Return the [x, y] coordinate for the center point of the cell that contains the specified text.  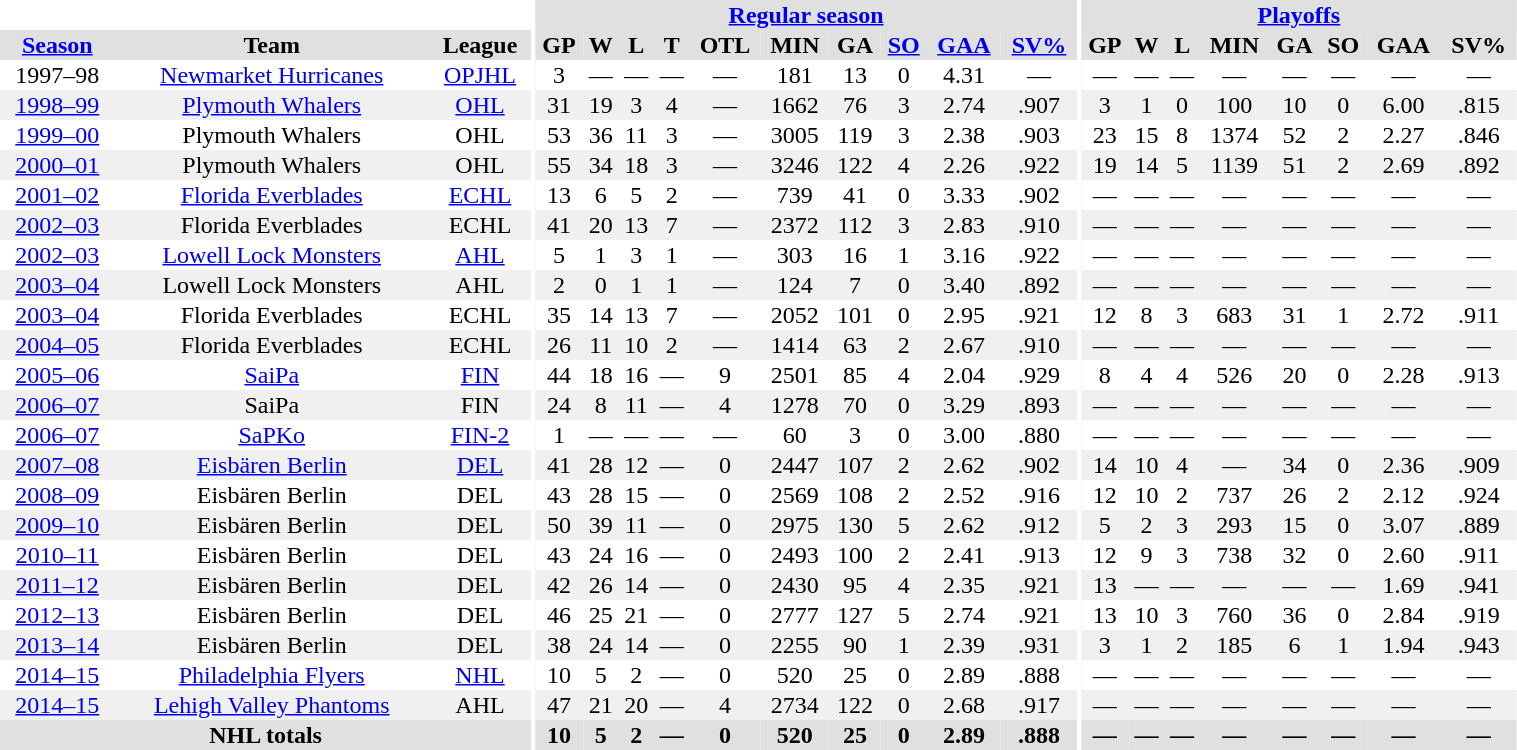
Lehigh Valley Phantoms [272, 705]
185 [1234, 645]
SaPKo [272, 435]
NHL totals [266, 735]
2372 [794, 225]
293 [1234, 525]
95 [854, 585]
1999–00 [58, 135]
OPJHL [480, 75]
2501 [794, 375]
303 [794, 255]
League [480, 45]
.880 [1039, 435]
2.04 [964, 375]
738 [1234, 555]
2012–13 [58, 615]
60 [794, 435]
.889 [1479, 525]
2.69 [1403, 165]
2011–12 [58, 585]
85 [854, 375]
44 [559, 375]
39 [601, 525]
107 [854, 465]
.941 [1479, 585]
3.07 [1403, 525]
OTL [726, 45]
2.68 [964, 705]
2005–06 [58, 375]
63 [854, 345]
739 [794, 195]
70 [854, 405]
.931 [1039, 645]
.909 [1479, 465]
2007–08 [58, 465]
2008–09 [58, 495]
2493 [794, 555]
1374 [1234, 135]
4.31 [964, 75]
2.52 [964, 495]
1.94 [1403, 645]
3.40 [964, 285]
3.29 [964, 405]
35 [559, 315]
2001–02 [58, 195]
.912 [1039, 525]
2975 [794, 525]
2009–10 [58, 525]
2.36 [1403, 465]
2.26 [964, 165]
2.72 [1403, 315]
.846 [1479, 135]
2430 [794, 585]
53 [559, 135]
1662 [794, 105]
737 [1234, 495]
.903 [1039, 135]
2000–01 [58, 165]
2.83 [964, 225]
.929 [1039, 375]
101 [854, 315]
FIN-2 [480, 435]
181 [794, 75]
Regular season [806, 15]
Newmarket Hurricanes [272, 75]
2052 [794, 315]
124 [794, 285]
42 [559, 585]
2.84 [1403, 615]
2004–05 [58, 345]
1998–99 [58, 105]
2777 [794, 615]
.943 [1479, 645]
38 [559, 645]
90 [854, 645]
2.60 [1403, 555]
2.12 [1403, 495]
47 [559, 705]
119 [854, 135]
2.39 [964, 645]
.924 [1479, 495]
32 [1294, 555]
1997–98 [58, 75]
2.28 [1403, 375]
683 [1234, 315]
2.35 [964, 585]
NHL [480, 675]
50 [559, 525]
6.00 [1403, 105]
2.27 [1403, 135]
1.69 [1403, 585]
2447 [794, 465]
2.41 [964, 555]
2010–11 [58, 555]
2255 [794, 645]
127 [854, 615]
130 [854, 525]
112 [854, 225]
Season [58, 45]
1139 [1234, 165]
2.67 [964, 345]
108 [854, 495]
3.00 [964, 435]
.919 [1479, 615]
3005 [794, 135]
Team [272, 45]
2013–14 [58, 645]
23 [1105, 135]
.916 [1039, 495]
Philadelphia Flyers [272, 675]
.907 [1039, 105]
.815 [1479, 105]
46 [559, 615]
Playoffs [1299, 15]
51 [1294, 165]
2734 [794, 705]
T [672, 45]
526 [1234, 375]
760 [1234, 615]
2.95 [964, 315]
1278 [794, 405]
2.38 [964, 135]
.917 [1039, 705]
.893 [1039, 405]
3.16 [964, 255]
3.33 [964, 195]
55 [559, 165]
76 [854, 105]
52 [1294, 135]
2569 [794, 495]
1414 [794, 345]
3246 [794, 165]
